Output the [X, Y] coordinate of the center of the cell containing the given text.  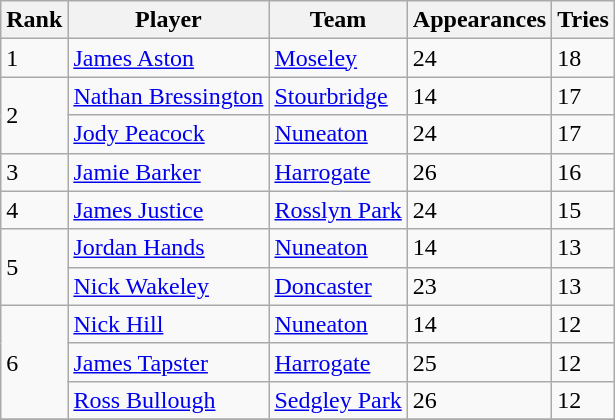
25 [479, 362]
Doncaster [338, 286]
3 [34, 172]
Nick Wakeley [168, 286]
Ross Bullough [168, 400]
2 [34, 115]
6 [34, 362]
Jordan Hands [168, 248]
Moseley [338, 58]
Nathan Bressington [168, 96]
Sedgley Park [338, 400]
Stourbridge [338, 96]
Nick Hill [168, 324]
James Justice [168, 210]
James Tapster [168, 362]
23 [479, 286]
Tries [584, 20]
Jody Peacock [168, 134]
James Aston [168, 58]
Rosslyn Park [338, 210]
4 [34, 210]
Team [338, 20]
Jamie Barker [168, 172]
5 [34, 267]
Appearances [479, 20]
Player [168, 20]
18 [584, 58]
1 [34, 58]
Rank [34, 20]
16 [584, 172]
15 [584, 210]
